Detect which cell encompasses the target text, then output its [x, y] center coordinate. 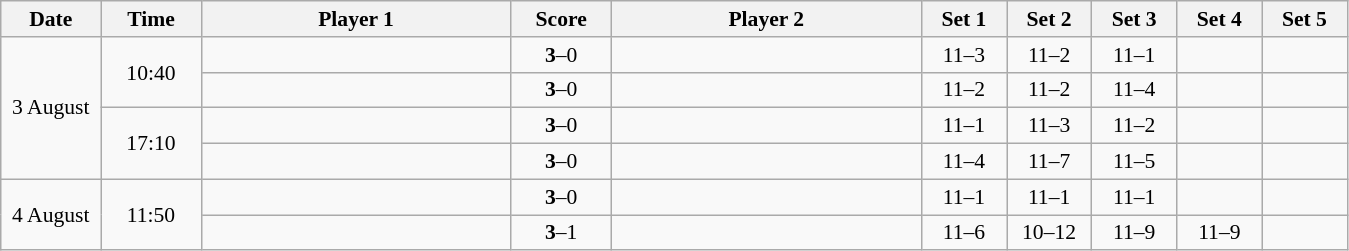
11–6 [964, 233]
Set 5 [1304, 19]
17:10 [151, 144]
4 August [51, 214]
3 August [51, 108]
Set 4 [1220, 19]
10–12 [1048, 233]
11:50 [151, 214]
Player 1 [356, 19]
Set 2 [1048, 19]
10:40 [151, 72]
Player 2 [766, 19]
11–7 [1048, 162]
11–5 [1134, 162]
Date [51, 19]
3–1 [561, 233]
Set 3 [1134, 19]
Set 1 [964, 19]
Time [151, 19]
Score [561, 19]
